Capture the cell that displays the provided text and extract its (x, y) central coordinate. 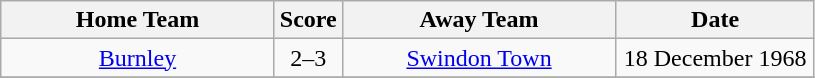
Burnley (138, 58)
2–3 (308, 58)
Away Team (479, 20)
Swindon Town (479, 58)
Home Team (138, 20)
Score (308, 20)
18 December 1968 (716, 58)
Date (716, 20)
